From the cell containing the given text, extract its center point as (x, y) coordinate. 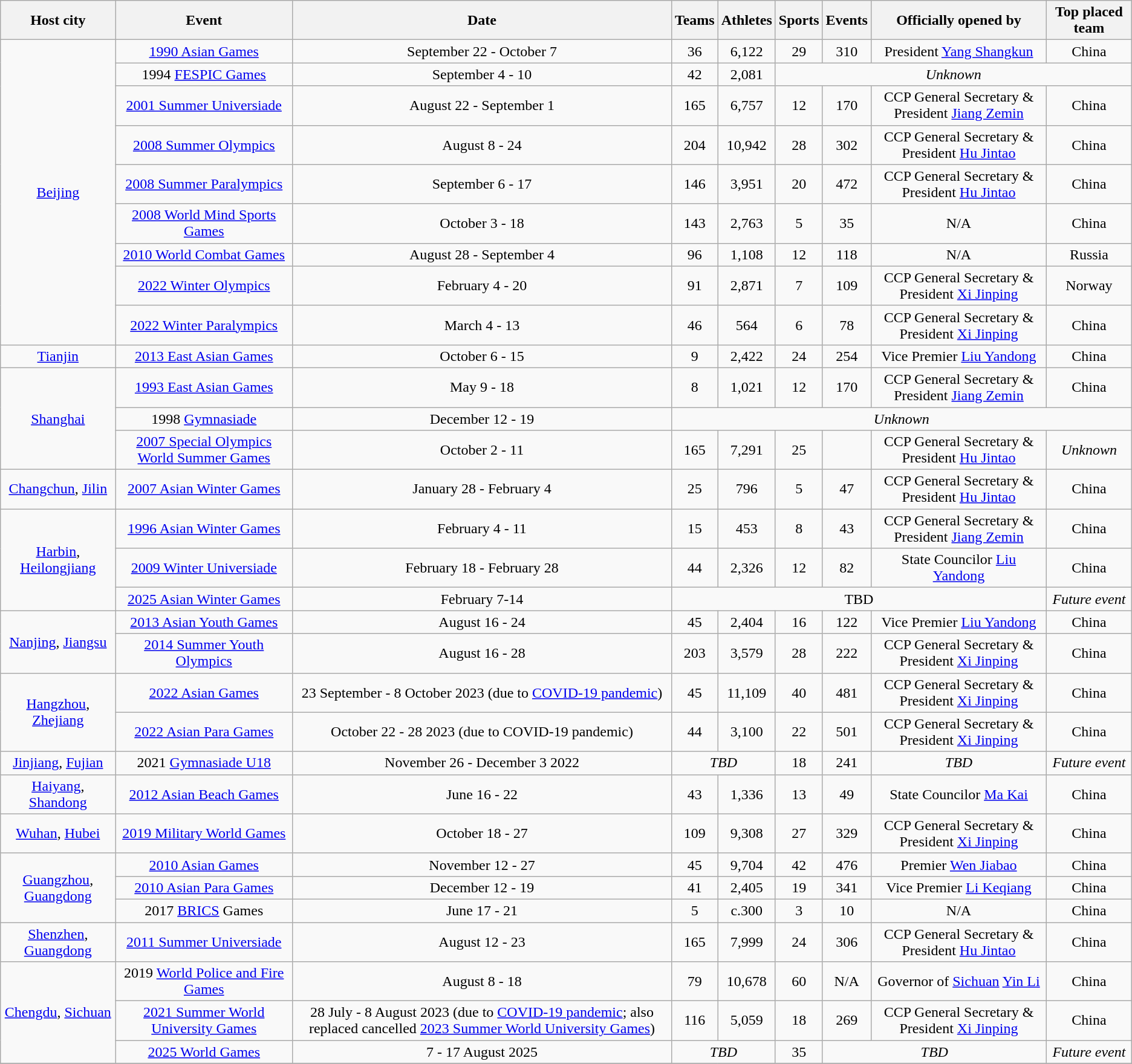
29 (799, 51)
August 28 - September 4 (483, 255)
2021 Gymnasiade U18 (204, 763)
2,422 (746, 356)
9 (694, 356)
Changchun, Jilin (58, 490)
2013 Asian Youth Games (204, 622)
118 (847, 255)
2022 Asian Para Games (204, 731)
2,404 (746, 622)
122 (847, 622)
28 July - 8 August 2023 (due to COVID-19 pandemic; also replaced cancelled 2023 Summer World University Games) (483, 1020)
3,100 (746, 731)
Harbin, Heilongjiang (58, 560)
16 (799, 622)
February 18 - February 28 (483, 568)
27 (799, 833)
Beijing (58, 192)
269 (847, 1020)
3 (799, 910)
Russia (1090, 255)
241 (847, 763)
9,704 (746, 864)
Events (847, 21)
10 (847, 910)
2,763 (746, 224)
Hangzhou, Zhejiang (58, 712)
9,308 (746, 833)
472 (847, 184)
2022 Asian Games (204, 693)
11,109 (746, 693)
41 (694, 887)
23 September - 8 October 2023 (due to COVID-19 pandemic) (483, 693)
1,108 (746, 255)
453 (746, 528)
254 (847, 356)
306 (847, 942)
1993 East Asian Games (204, 387)
State Councilor Ma Kai (958, 794)
146 (694, 184)
2012 Asian Beach Games (204, 794)
October 3 - 18 (483, 224)
Event (204, 21)
46 (694, 325)
2009 Winter Universiade (204, 568)
Jinjiang, Fujian (58, 763)
Athletes (746, 21)
2010 Asian Games (204, 864)
October 6 - 15 (483, 356)
1998 Gymnasiade (204, 419)
Sports (799, 21)
Tianjin (58, 356)
79 (694, 982)
2019 Military World Games (204, 833)
49 (847, 794)
36 (694, 51)
10,942 (746, 145)
2010 Asian Para Games (204, 887)
310 (847, 51)
August 8 - 24 (483, 145)
476 (847, 864)
August 16 - 24 (483, 622)
Date (483, 21)
1996 Asian Winter Games (204, 528)
Shenzhen, Guangdong (58, 942)
2025 Asian Winter Games (204, 599)
Wuhan, Hubei (58, 833)
May 9 - 18 (483, 387)
October 18 - 27 (483, 833)
Haiyang, Shandong (58, 794)
6,757 (746, 105)
August 22 - September 1 (483, 105)
February 4 - 20 (483, 285)
60 (799, 982)
August 12 - 23 (483, 942)
501 (847, 731)
January 28 - February 4 (483, 490)
341 (847, 887)
2022 Winter Olympics (204, 285)
7 - 17 August 2025 (483, 1052)
2010 World Combat Games (204, 255)
Host city (58, 21)
329 (847, 833)
2007 Special Olympics World Summer Games (204, 450)
7,291 (746, 450)
15 (694, 528)
October 22 - 28 2023 (due to COVID-19 pandemic) (483, 731)
302 (847, 145)
91 (694, 285)
Guangzhou, Guangdong (58, 887)
20 (799, 184)
82 (847, 568)
1,336 (746, 794)
November 26 - December 3 2022 (483, 763)
1994 FESPIC Games (204, 74)
c.300 (746, 910)
96 (694, 255)
2017 BRICS Games (204, 910)
5,059 (746, 1020)
June 16 - 22 (483, 794)
19 (799, 887)
203 (694, 653)
June 17 - 21 (483, 910)
Top placed team (1090, 21)
2013 East Asian Games (204, 356)
2008 Summer Olympics (204, 145)
2022 Winter Paralympics (204, 325)
Nanjing, Jiangsu (58, 642)
Chengdu, Sichuan (58, 1013)
August 16 - 28 (483, 653)
116 (694, 1020)
2007 Asian Winter Games (204, 490)
10,678 (746, 982)
47 (847, 490)
2019 World Police and Fire Games (204, 982)
2,871 (746, 285)
2014 Summer Youth Olympics (204, 653)
40 (799, 693)
2,326 (746, 568)
September 4 - 10 (483, 74)
3,579 (746, 653)
August 8 - 18 (483, 982)
796 (746, 490)
Premier Wen Jiabao (958, 864)
2,405 (746, 887)
September 6 - 17 (483, 184)
6 (799, 325)
481 (847, 693)
2021 Summer World University Games (204, 1020)
March 4 - 13 (483, 325)
Norway (1090, 285)
2001 Summer Universiade (204, 105)
Shanghai (58, 418)
7,999 (746, 942)
2008 World Mind Sports Games (204, 224)
1,021 (746, 387)
President Yang Shangkun (958, 51)
Officially opened by (958, 21)
564 (746, 325)
2011 Summer Universiade (204, 942)
September 22 - October 7 (483, 51)
22 (799, 731)
November 12 - 27 (483, 864)
222 (847, 653)
7 (799, 285)
Governor of Sichuan Yin Li (958, 982)
2008 Summer Paralympics (204, 184)
Vice Premier Li Keqiang (958, 887)
Teams (694, 21)
3,951 (746, 184)
2,081 (746, 74)
2025 World Games (204, 1052)
February 4 - 11 (483, 528)
78 (847, 325)
143 (694, 224)
13 (799, 794)
State Councilor Liu Yandong (958, 568)
1990 Asian Games (204, 51)
October 2 - 11 (483, 450)
204 (694, 145)
6,122 (746, 51)
February 7-14 (483, 599)
